Return (x, y) of the center of cell containing provided text 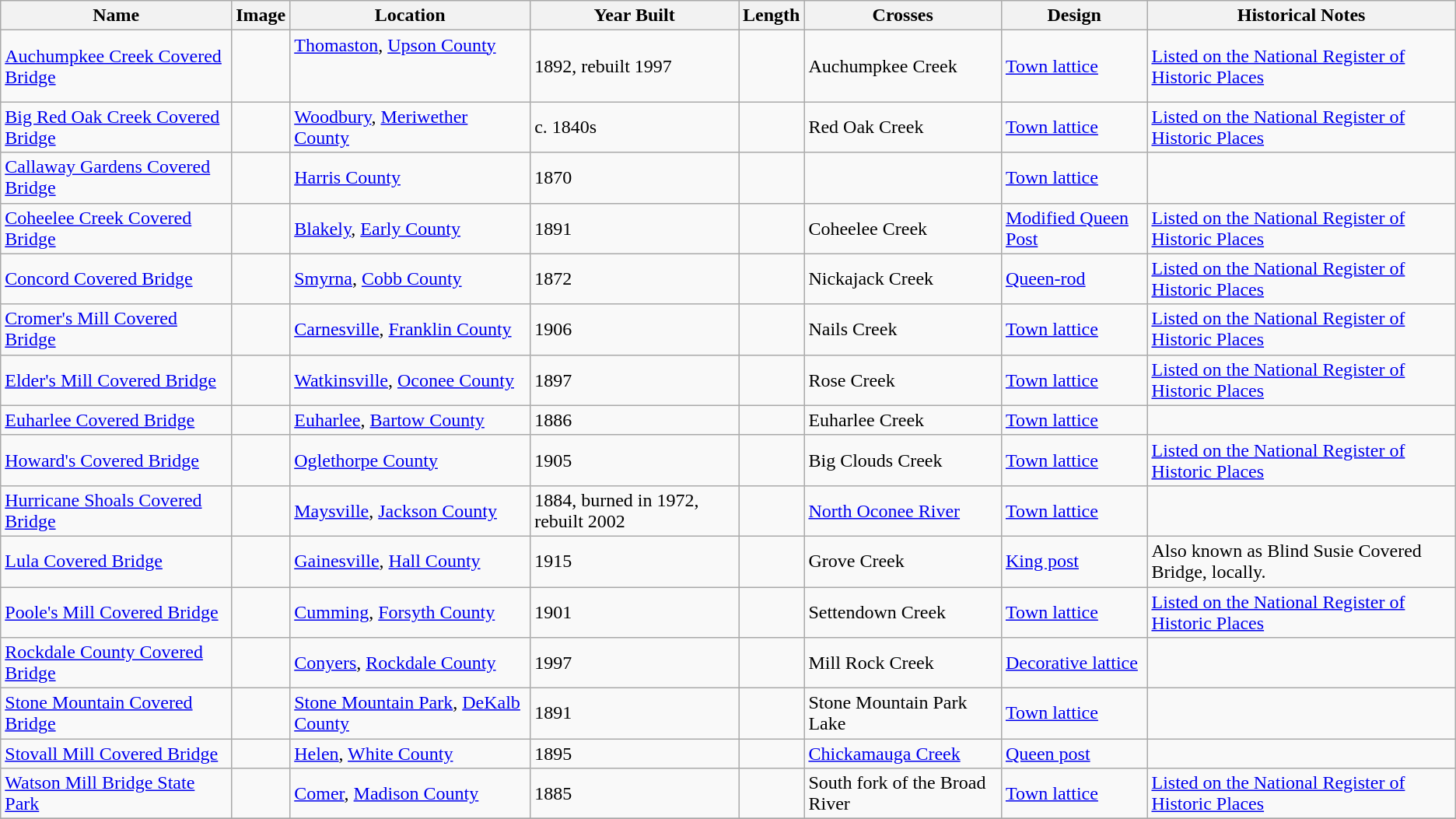
1905 (635, 460)
Mill Rock Creek (903, 663)
Nails Creek (903, 330)
Callaway Gardens Covered Bridge (117, 177)
Name (117, 16)
Queen post (1074, 754)
Stone Mountain Park, DeKalb County (411, 714)
Nickajack Creek (903, 278)
Stone Mountain Covered Bridge (117, 714)
Carnesville, Franklin County (411, 330)
Woodbury, Meriwether County (411, 128)
Modified Queen Post (1074, 229)
Comer, Madison County (411, 793)
Design (1074, 16)
c. 1840s (635, 128)
North Oconee River (903, 510)
1915 (635, 562)
Elder's Mill Covered Bridge (117, 380)
Image (261, 16)
Oglethorpe County (411, 460)
Hurricane Shoals Covered Bridge (117, 510)
Auchumpkee Creek Covered Bridge (117, 66)
Lula Covered Bridge (117, 562)
Cumming, Forsyth County (411, 611)
1886 (635, 420)
Red Oak Creek (903, 128)
Coheelee Creek Covered Bridge (117, 229)
Poole's Mill Covered Bridge (117, 611)
1884, burned in 1972, rebuilt 2002 (635, 510)
Watkinsville, Oconee County (411, 380)
Conyers, Rockdale County (411, 663)
Maysville, Jackson County (411, 510)
1870 (635, 177)
Euharlee Creek (903, 420)
1892, rebuilt 1997 (635, 66)
Decorative lattice (1074, 663)
King post (1074, 562)
Location (411, 16)
Historical Notes (1301, 16)
Grove Creek (903, 562)
Auchumpkee Creek (903, 66)
Rose Creek (903, 380)
1906 (635, 330)
Harris County (411, 177)
Also known as Blind Susie Covered Bridge, locally. (1301, 562)
Queen-rod (1074, 278)
1897 (635, 380)
Year Built (635, 16)
Rockdale County Covered Bridge (117, 663)
Stone Mountain Park Lake (903, 714)
Thomaston, Upson County (411, 66)
Blakely, Early County (411, 229)
1895 (635, 754)
1901 (635, 611)
Helen, White County (411, 754)
Howard's Covered Bridge (117, 460)
Big Clouds Creek (903, 460)
Smyrna, Cobb County (411, 278)
1872 (635, 278)
Coheelee Creek (903, 229)
Settendown Creek (903, 611)
Crosses (903, 16)
Gainesville, Hall County (411, 562)
Cromer's Mill Covered Bridge (117, 330)
Watson Mill Bridge State Park (117, 793)
South fork of the Broad River (903, 793)
1997 (635, 663)
Euharlee, Bartow County (411, 420)
Euharlee Covered Bridge (117, 420)
Chickamauga Creek (903, 754)
Stovall Mill Covered Bridge (117, 754)
Concord Covered Bridge (117, 278)
1885 (635, 793)
Big Red Oak Creek Covered Bridge (117, 128)
Length (772, 16)
